Return [X, Y] of the center of cell containing provided text 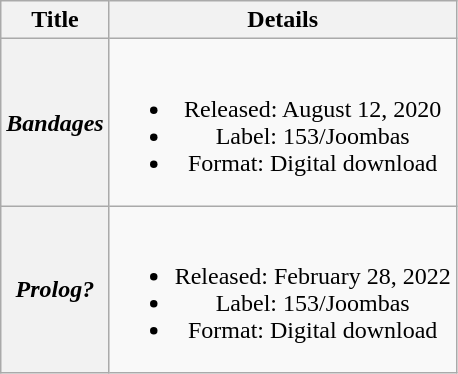
Bandages [55, 122]
Title [55, 20]
Released: February 28, 2022Label: 153/JoombasFormat: Digital download [282, 290]
Released: August 12, 2020Label: 153/JoombasFormat: Digital download [282, 122]
Details [282, 20]
Prolog? [55, 290]
